Provide the (X, Y) coordinate of the cell's center where the given text is located.  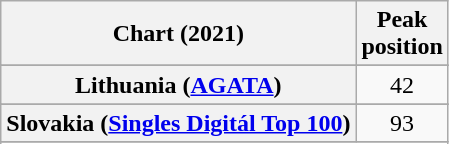
Chart (2021) (178, 34)
Lithuania (AGATA) (178, 85)
Slovakia (Singles Digitál Top 100) (178, 123)
Peakposition (402, 34)
42 (402, 85)
93 (402, 123)
